Pinpoint the cell where the given text exists, returning its [x, y] midpoint coordinate. 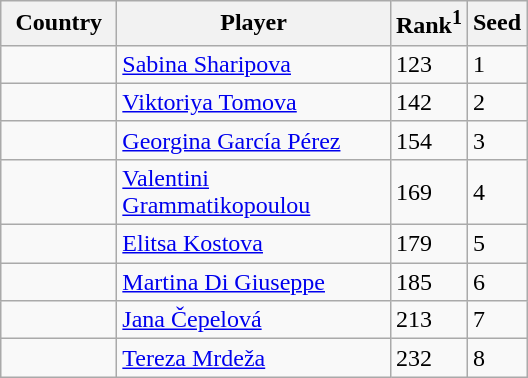
142 [428, 102]
Player [254, 24]
4 [496, 192]
2 [496, 102]
154 [428, 140]
185 [428, 282]
Country [59, 24]
1 [496, 64]
232 [428, 358]
169 [428, 192]
Viktoriya Tomova [254, 102]
7 [496, 320]
3 [496, 140]
Seed [496, 24]
Valentini Grammatikopoulou [254, 192]
Elitsa Kostova [254, 244]
Martina Di Giuseppe [254, 282]
5 [496, 244]
6 [496, 282]
Georgina García Pérez [254, 140]
Jana Čepelová [254, 320]
Sabina Sharipova [254, 64]
Tereza Mrdeža [254, 358]
Rank1 [428, 24]
213 [428, 320]
123 [428, 64]
179 [428, 244]
8 [496, 358]
